Locate the cell with the specified text and output its (x, y) center coordinate. 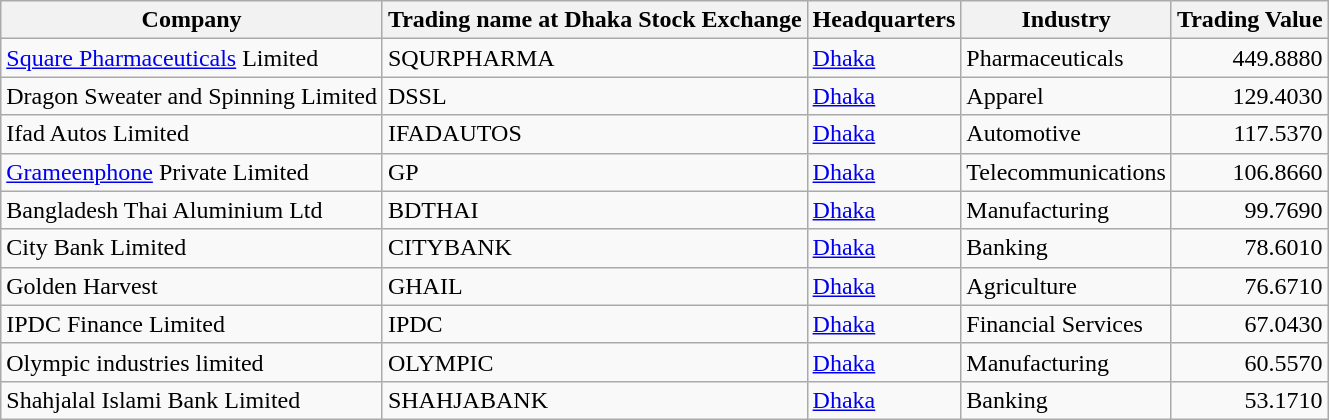
76.6710 (1250, 286)
IPDC Finance Limited (192, 324)
Industry (1066, 20)
449.8880 (1250, 58)
Shahjalal Islami Bank Limited (192, 400)
Dragon Sweater and Spinning Limited (192, 96)
OLYMPIC (594, 362)
Olympic industries limited (192, 362)
129.4030 (1250, 96)
Square Pharmaceuticals Limited (192, 58)
Apparel (1066, 96)
CITYBANK (594, 248)
BDTHAI (594, 210)
99.7690 (1250, 210)
IPDC (594, 324)
67.0430 (1250, 324)
Trading name at Dhaka Stock Exchange (594, 20)
Golden Harvest (192, 286)
Automotive (1066, 134)
78.6010 (1250, 248)
Trading Value (1250, 20)
60.5570 (1250, 362)
Telecommunications (1066, 172)
Ifad Autos Limited (192, 134)
DSSL (594, 96)
117.5370 (1250, 134)
Headquarters (884, 20)
City Bank Limited (192, 248)
53.1710 (1250, 400)
SQURPHARMA (594, 58)
Pharmaceuticals (1066, 58)
Grameenphone Private Limited (192, 172)
Financial Services (1066, 324)
GP (594, 172)
SHAHJABANK (594, 400)
Company (192, 20)
106.8660 (1250, 172)
Agriculture (1066, 286)
GHAIL (594, 286)
Bangladesh Thai Aluminium Ltd (192, 210)
IFADAUTOS (594, 134)
